Output the (X, Y) coordinate of the center of the cell containing the given text.  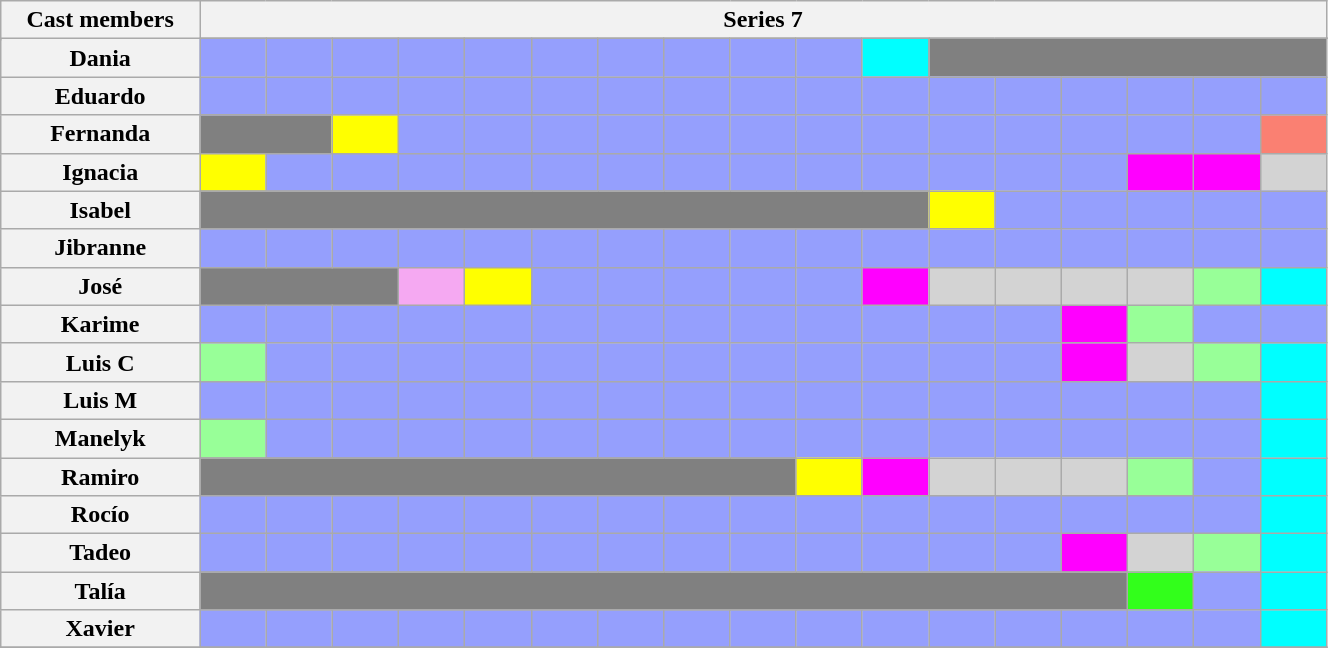
Isabel (100, 210)
José (100, 286)
Ignacia (100, 172)
Eduardo (100, 96)
Karime (100, 324)
Cast members (100, 20)
Tadeo (100, 553)
Jibranne (100, 248)
Fernanda (100, 134)
Xavier (100, 629)
Ramiro (100, 477)
Dania (100, 58)
Talía (100, 591)
Luis M (100, 400)
Manelyk (100, 438)
Luis C (100, 362)
Series 7 (764, 20)
Rocío (100, 515)
